Pinpoint the cell where the given text exists, returning its [x, y] midpoint coordinate. 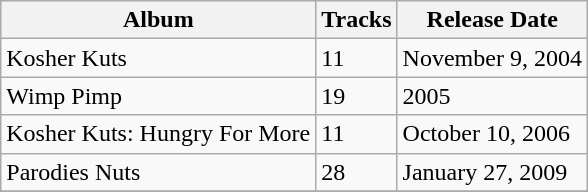
2005 [492, 96]
Kosher Kuts [158, 58]
Wimp Pimp [158, 96]
Album [158, 20]
October 10, 2006 [492, 134]
19 [356, 96]
Parodies Nuts [158, 172]
28 [356, 172]
Kosher Kuts: Hungry For More [158, 134]
Tracks [356, 20]
Release Date [492, 20]
January 27, 2009 [492, 172]
November 9, 2004 [492, 58]
